Provide the [X, Y] coordinate of the cell's center where the given text is located.  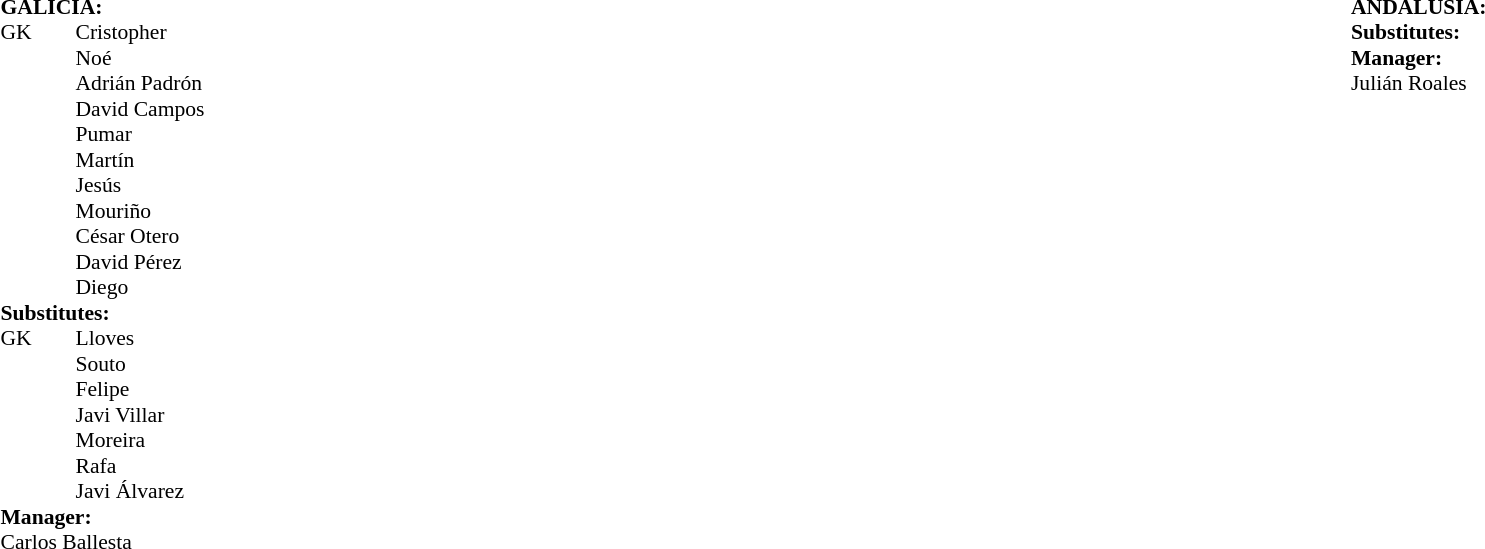
Javi Álvarez [140, 491]
David Pérez [140, 262]
Pumar [140, 135]
Adrián Padrón [140, 83]
Felipe [140, 389]
Mouriño [140, 211]
Diego [140, 287]
Souto [140, 364]
Noé [140, 58]
Substitutes: [102, 313]
Manager: [102, 517]
Moreira [140, 441]
Rafa [140, 466]
David Campos [140, 109]
Lloves [140, 339]
Javi Villar [140, 415]
Cristopher [140, 33]
César Otero [140, 237]
Martín [140, 160]
Jesús [140, 185]
